Return [X, Y] of the center of cell containing provided text 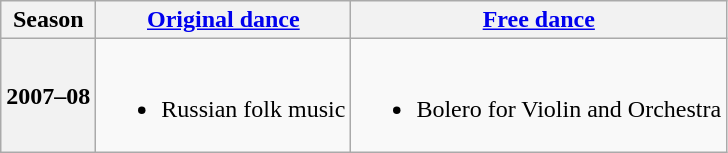
2007–08 [48, 96]
Season [48, 20]
Bolero for Violin and Orchestra [539, 96]
Free dance [539, 20]
Russian folk music [224, 96]
Original dance [224, 20]
